Capture the cell that displays the provided text and extract its (X, Y) central coordinate. 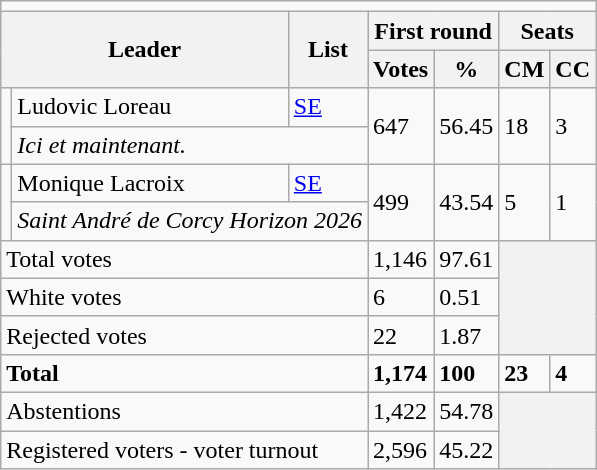
5 (524, 202)
CM (524, 69)
Votes (401, 69)
45.22 (466, 449)
Seats (548, 31)
43.54 (466, 202)
CC (573, 69)
2,596 (401, 449)
6 (401, 297)
3 (573, 126)
1 (573, 202)
Saint André de Corcy Horizon 2026 (190, 221)
54.78 (466, 411)
56.45 (466, 126)
18 (524, 126)
1.87 (466, 335)
% (466, 69)
Monique Lacroix (150, 183)
499 (401, 202)
97.61 (466, 259)
First round (434, 31)
1,422 (401, 411)
4 (573, 373)
1,146 (401, 259)
1,174 (401, 373)
Leader (145, 50)
23 (524, 373)
647 (401, 126)
Abstentions (184, 411)
List (328, 50)
White votes (184, 297)
0.51 (466, 297)
Total votes (184, 259)
100 (466, 373)
Ici et maintenant. (190, 145)
22 (401, 335)
Total (184, 373)
Rejected votes (184, 335)
Ludovic Loreau (150, 107)
Registered voters - voter turnout (184, 449)
